Detect which cell encompasses the target text, then output its (X, Y) center coordinate. 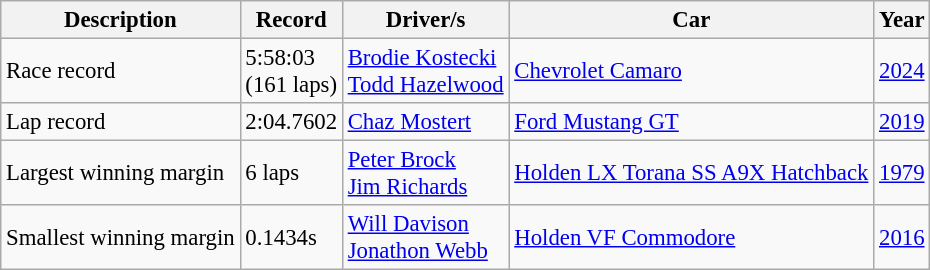
Peter Brock Jim Richards (426, 174)
Car (692, 20)
Driver/s (426, 20)
2019 (902, 122)
Race record (120, 72)
1979 (902, 174)
Smallest winning margin (120, 238)
2024 (902, 72)
Year (902, 20)
Holden VF Commodore (692, 238)
Chevrolet Camaro (692, 72)
Largest winning margin (120, 174)
Brodie Kostecki Todd Hazelwood (426, 72)
Ford Mustang GT (692, 122)
Will Davison Jonathon Webb (426, 238)
Record (291, 20)
Description (120, 20)
6 laps (291, 174)
0.1434s (291, 238)
2016 (902, 238)
Chaz Mostert (426, 122)
2:04.7602 (291, 122)
Holden LX Torana SS A9X Hatchback (692, 174)
5:58:03(161 laps) (291, 72)
Lap record (120, 122)
